Provide the (X, Y) coordinate of the cell's center where the given text is located.  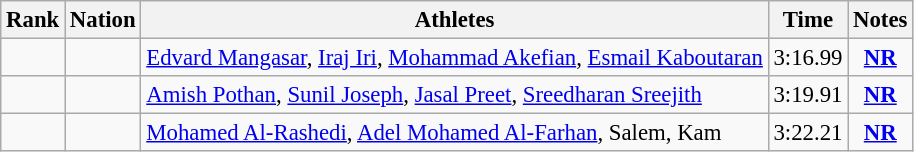
3:22.21 (808, 133)
Time (808, 20)
Amish Pothan, Sunil Joseph, Jasal Preet, Sreedharan Sreejith (454, 95)
Mohamed Al-Rashedi, Adel Mohamed Al-Farhan, Salem, Kam (454, 133)
Athletes (454, 20)
Nation (103, 20)
3:16.99 (808, 58)
Notes (880, 20)
3:19.91 (808, 95)
Rank (33, 20)
Edvard Mangasar, Iraj Iri, Mohammad Akefian, Esmail Kaboutaran (454, 58)
